Output the (x, y) coordinate of the center of the cell containing the given text.  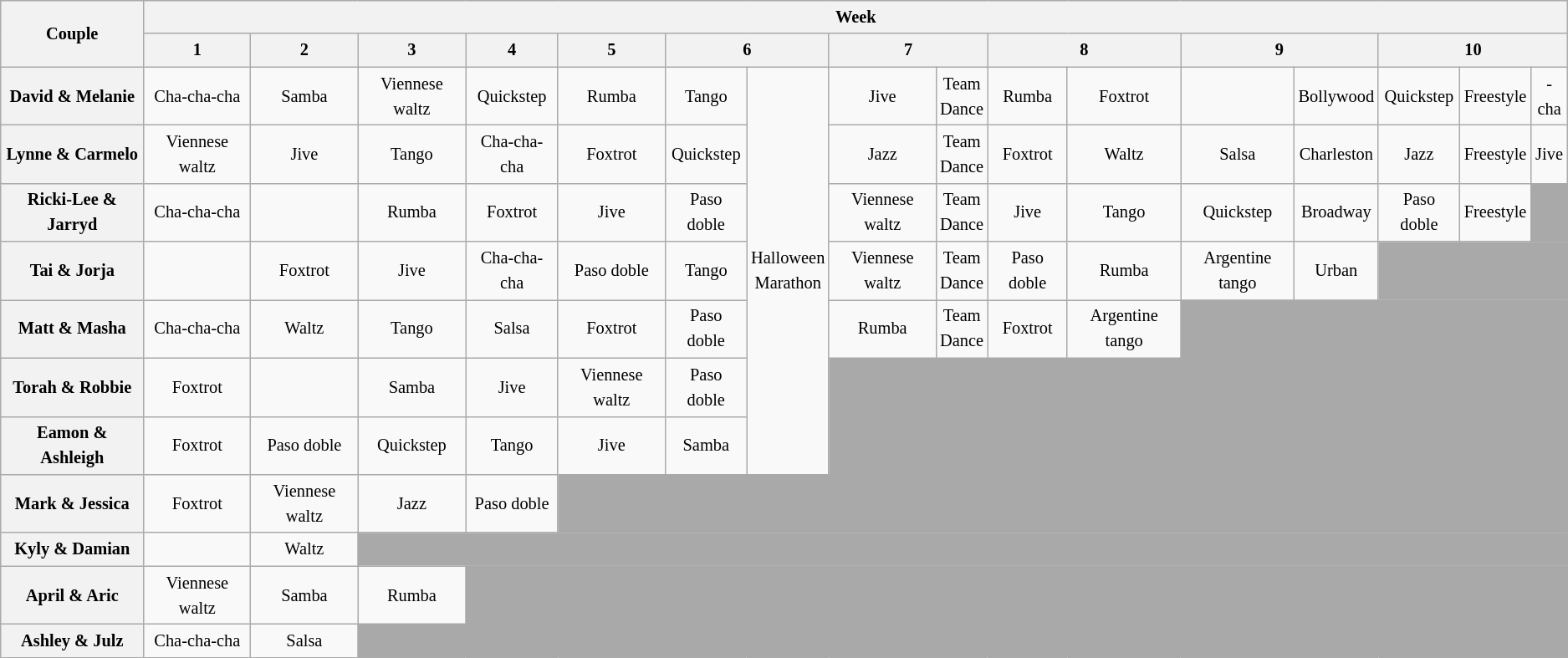
Matt & Masha (72, 329)
Kyly & Damian (72, 549)
Broadway (1336, 212)
Tai & Jorja (72, 271)
Couple (72, 33)
Mark & Jessica (72, 503)
Lynne & Carmelo (72, 154)
Ricki-Lee & Jarryd (72, 212)
2 (304, 50)
5 (611, 50)
Bollywood (1336, 96)
Eamon & Ashleigh (72, 446)
6 (747, 50)
Ashley & Julz (72, 640)
David & Melanie (72, 96)
8 (1084, 50)
4 (512, 50)
10 (1474, 50)
9 (1279, 50)
Charleston (1336, 154)
3 (411, 50)
April & Aric (72, 595)
7 (908, 50)
-cha (1549, 96)
Torah & Robbie (72, 387)
1 (197, 50)
HalloweenMarathon (788, 271)
Week (856, 17)
Urban (1336, 271)
